Identify which cell holds the provided text, then report its [X, Y] central coordinate. 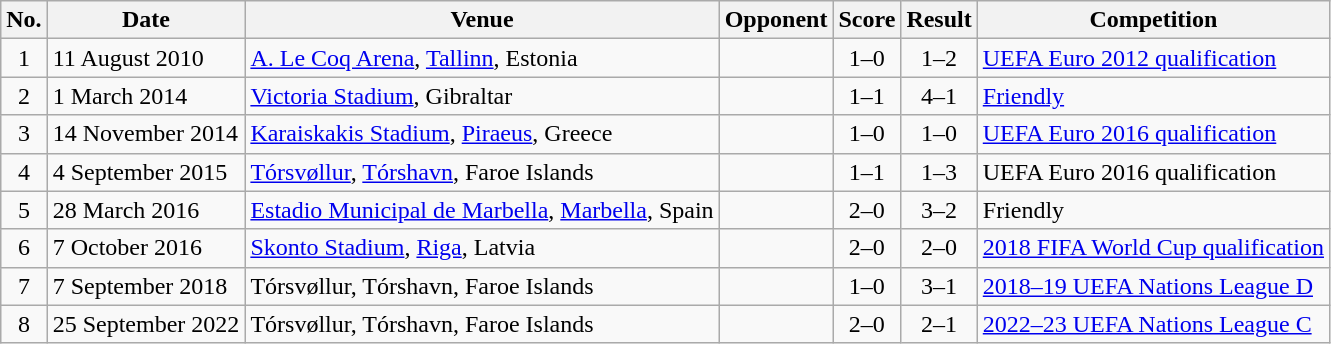
7 [24, 286]
7 September 2018 [146, 286]
3–1 [939, 286]
Competition [1153, 20]
3–2 [939, 210]
2 [24, 96]
1 [24, 58]
1–3 [939, 172]
Score [867, 20]
2018 FIFA World Cup qualification [1153, 248]
Estadio Municipal de Marbella, Marbella, Spain [482, 210]
Skonto Stadium, Riga, Latvia [482, 248]
8 [24, 324]
Venue [482, 20]
1 March 2014 [146, 96]
2–1 [939, 324]
4–1 [939, 96]
28 March 2016 [146, 210]
4 September 2015 [146, 172]
3 [24, 134]
Victoria Stadium, Gibraltar [482, 96]
Result [939, 20]
Date [146, 20]
11 August 2010 [146, 58]
1–2 [939, 58]
14 November 2014 [146, 134]
4 [24, 172]
25 September 2022 [146, 324]
A. Le Coq Arena, Tallinn, Estonia [482, 58]
Opponent [776, 20]
5 [24, 210]
UEFA Euro 2012 qualification [1153, 58]
Karaiskakis Stadium, Piraeus, Greece [482, 134]
2022–23 UEFA Nations League C [1153, 324]
2018–19 UEFA Nations League D [1153, 286]
7 October 2016 [146, 248]
6 [24, 248]
No. [24, 20]
